Return [x, y] of the center of cell containing provided text 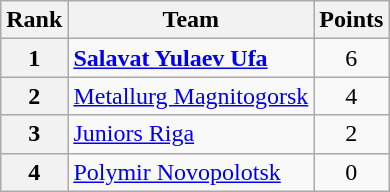
Rank [34, 20]
Points [352, 20]
Metallurg Magnitogorsk [191, 96]
3 [34, 134]
Juniors Riga [191, 134]
Polymir Novopolotsk [191, 172]
6 [352, 58]
1 [34, 58]
0 [352, 172]
Salavat Yulaev Ufa [191, 58]
Team [191, 20]
